For the text-containing cell, return its midpoint in [X, Y] coordinate format. 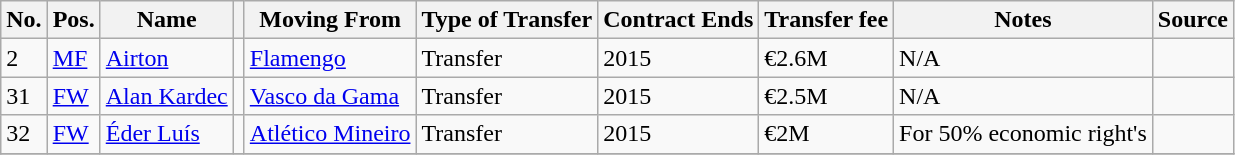
€2.5M [826, 96]
31 [24, 96]
32 [24, 134]
Atlético Mineiro [330, 134]
Éder Luís [166, 134]
Airton [166, 58]
Vasco da Gama [330, 96]
Flamengo [330, 58]
MF [74, 58]
Source [1192, 20]
Transfer fee [826, 20]
Contract Ends [678, 20]
Name [166, 20]
Type of Transfer [507, 20]
€2.6M [826, 58]
Pos. [74, 20]
For 50% economic right's [1024, 134]
Notes [1024, 20]
Alan Kardec [166, 96]
2 [24, 58]
Moving From [330, 20]
€2M [826, 134]
No. [24, 20]
